Detect which cell encompasses the target text, then output its [X, Y] center coordinate. 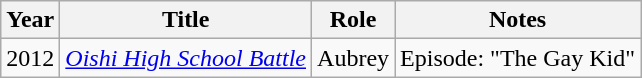
Oishi High School Battle [186, 58]
2012 [30, 58]
Aubrey [354, 58]
Title [186, 20]
Role [354, 20]
Notes [518, 20]
Year [30, 20]
Episode: "The Gay Kid" [518, 58]
